Return (x, y) of the center of cell containing provided text 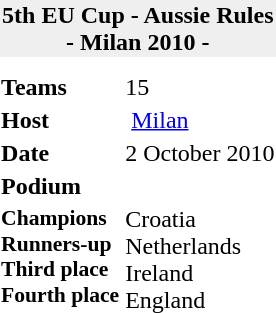
Date (60, 153)
15 (200, 87)
2 October 2010 (200, 153)
Teams (60, 87)
Host (60, 120)
5th EU Cup - Aussie Rules - Milan 2010 - (138, 28)
Podium (60, 186)
Milan (200, 120)
